Pinpoint the cell where the given text exists, returning its (x, y) midpoint coordinate. 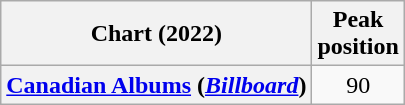
Peakposition (358, 34)
Canadian Albums (Billboard) (156, 85)
Chart (2022) (156, 34)
90 (358, 85)
